Scan for the cell matching the given text and deliver its (x, y) coordinate at center. 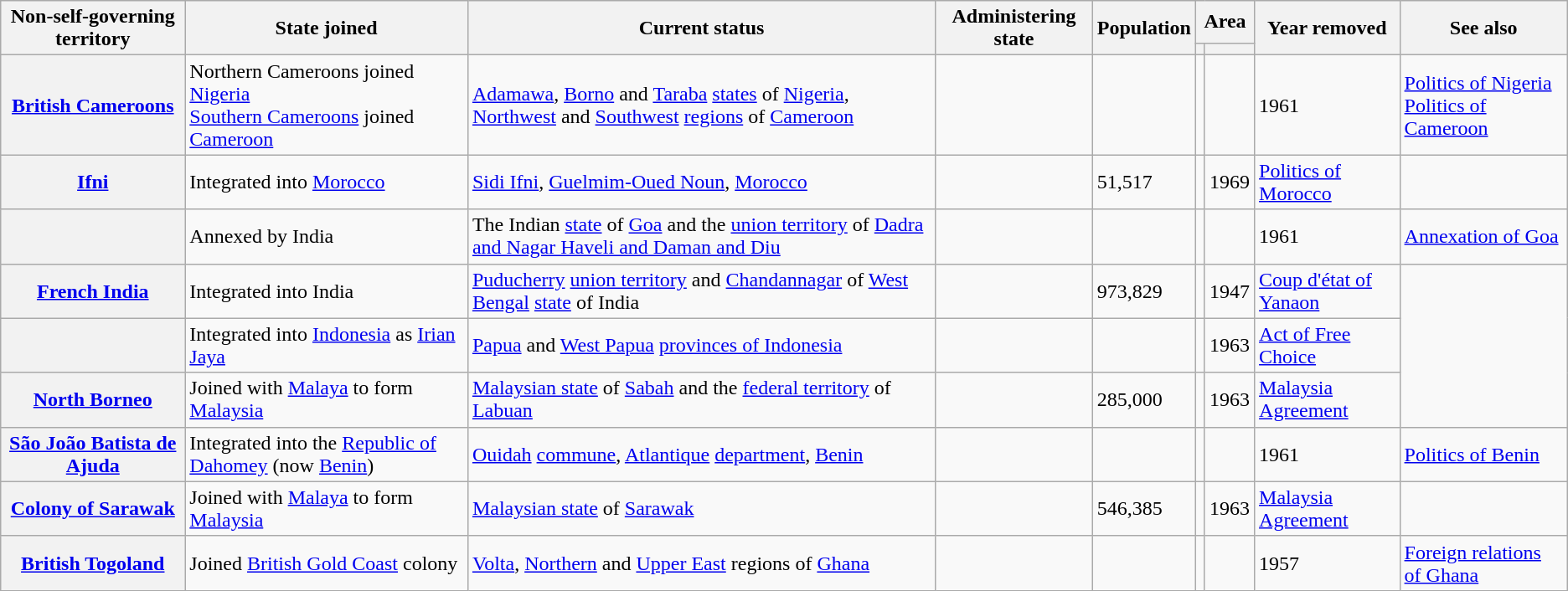
Politics of Benin (1483, 454)
Joined British Gold Coast colony (327, 563)
Annexed by India (327, 236)
Non-self-governing territory (93, 28)
Puducherry union territory and Chandannagar of West Bengal state of India (701, 291)
Act of Free Choice (1328, 345)
546,385 (1144, 509)
Area (1225, 22)
1947 (1230, 291)
See also (1483, 28)
Integrated into India (327, 291)
Ifni (93, 182)
51,517 (1144, 182)
Population (1144, 28)
Malaysian state of Sarawak (701, 509)
Volta, Northern and Upper East regions of Ghana (701, 563)
Sidi Ifni, Guelmim-Oued Noun, Morocco (701, 182)
1957 (1328, 563)
The Indian state of Goa and the union territory of Dadra and Nagar Haveli and Daman and Diu (701, 236)
Adamawa, Borno and Taraba states of Nigeria, Northwest and Southwest regions of Cameroon (701, 105)
Malaysian state of Sabah and the federal territory of Labuan (701, 400)
Integrated into the Republic of Dahomey (now Benin) (327, 454)
Politics of Morocco (1328, 182)
Administering state (1014, 28)
Integrated into Morocco (327, 182)
North Borneo (93, 400)
Foreign relations of Ghana (1483, 563)
British Togoland (93, 563)
Politics of NigeriaPolitics of Cameroon (1483, 105)
Papua and West Papua provinces of Indonesia (701, 345)
British Cameroons (93, 105)
French India (93, 291)
Year removed (1328, 28)
Annexation of Goa (1483, 236)
Integrated into Indonesia as Irian Jaya (327, 345)
1969 (1230, 182)
285,000 (1144, 400)
Coup d'état of Yanaon (1328, 291)
Colony of Sarawak (93, 509)
Northern Cameroons joined NigeriaSouthern Cameroons joined Cameroon (327, 105)
State joined (327, 28)
São João Batista de Ajuda (93, 454)
Current status (701, 28)
973,829 (1144, 291)
Ouidah commune, Atlantique department, Benin (701, 454)
